Determine the [x, y] coordinate at the center of the cell enclosing the given text.  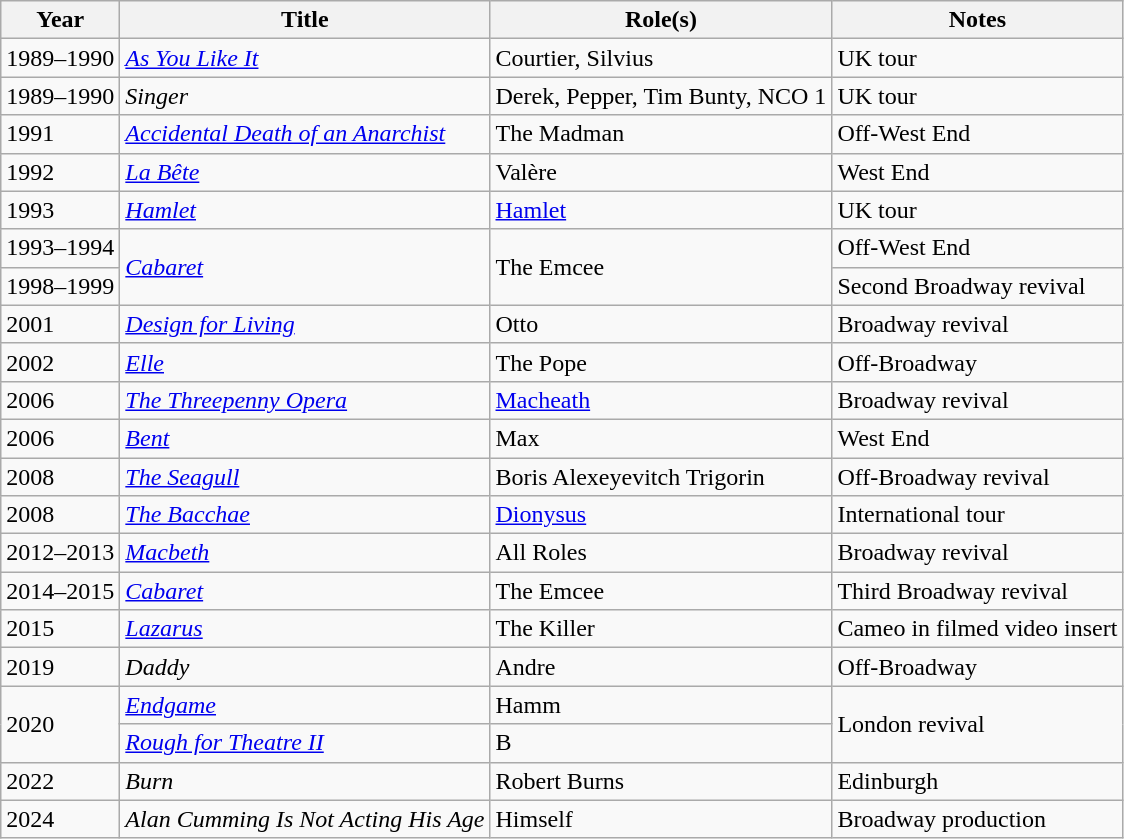
The Threepenny Opera [305, 400]
Broadway production [978, 819]
2022 [60, 781]
B [661, 743]
Otto [661, 324]
Himself [661, 819]
The Pope [661, 362]
Second Broadway revival [978, 286]
La Bête [305, 172]
Edinburgh [978, 781]
Dionysus [661, 515]
The Killer [661, 629]
International tour [978, 515]
1993–1994 [60, 248]
The Seagull [305, 477]
Accidental Death of an Anarchist [305, 134]
Title [305, 20]
Andre [661, 667]
Role(s) [661, 20]
Macbeth [305, 553]
2019 [60, 667]
London revival [978, 724]
Courtier, Silvius [661, 58]
1993 [60, 210]
2015 [60, 629]
Macheath [661, 400]
Burn [305, 781]
Hamm [661, 705]
Cameo in filmed video insert [978, 629]
Singer [305, 96]
2020 [60, 724]
Max [661, 438]
As You Like It [305, 58]
Year [60, 20]
Off-Broadway revival [978, 477]
The Madman [661, 134]
Valère [661, 172]
Rough for Theatre II [305, 743]
1992 [60, 172]
Alan Cumming Is Not Acting His Age [305, 819]
2024 [60, 819]
2012–2013 [60, 553]
Derek, Pepper, Tim Bunty, NCO 1 [661, 96]
2014–2015 [60, 591]
Design for Living [305, 324]
2002 [60, 362]
Elle [305, 362]
Endgame [305, 705]
Notes [978, 20]
All Roles [661, 553]
Bent [305, 438]
Daddy [305, 667]
Third Broadway revival [978, 591]
Robert Burns [661, 781]
1998–1999 [60, 286]
1991 [60, 134]
Lazarus [305, 629]
Boris Alexeyevitch Trigorin [661, 477]
2001 [60, 324]
The Bacchae [305, 515]
